Provide the (X, Y) coordinate of the cell's center where the given text is located.  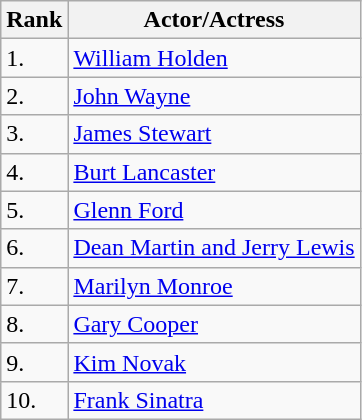
Kim Novak (214, 362)
Frank Sinatra (214, 400)
Actor/Actress (214, 20)
10. (34, 400)
6. (34, 248)
Rank (34, 20)
Gary Cooper (214, 324)
8. (34, 324)
Glenn Ford (214, 210)
5. (34, 210)
7. (34, 286)
4. (34, 172)
John Wayne (214, 96)
2. (34, 96)
9. (34, 362)
Dean Martin and Jerry Lewis (214, 248)
3. (34, 134)
1. (34, 58)
Marilyn Monroe (214, 286)
James Stewart (214, 134)
Burt Lancaster (214, 172)
William Holden (214, 58)
